Provide the [X, Y] coordinate of the cell's center where the given text is located.  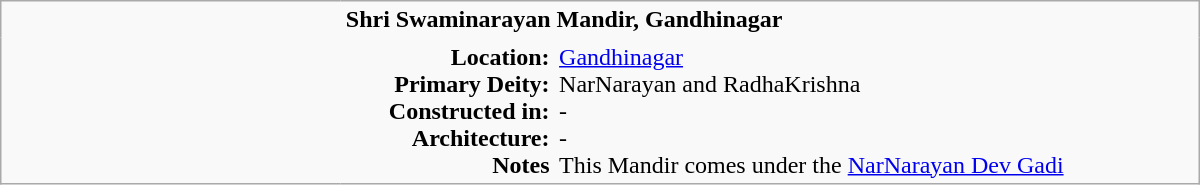
Shri Swaminarayan Mandir, Gandhinagar [770, 20]
Gandhinagar NarNarayan and RadhaKrishna - - This Mandir comes under the NarNarayan Dev Gadi [876, 110]
Location: Primary Deity:Constructed in:Architecture:Notes [448, 110]
